Scan for the cell matching the given text and deliver its [X, Y] coordinate at center. 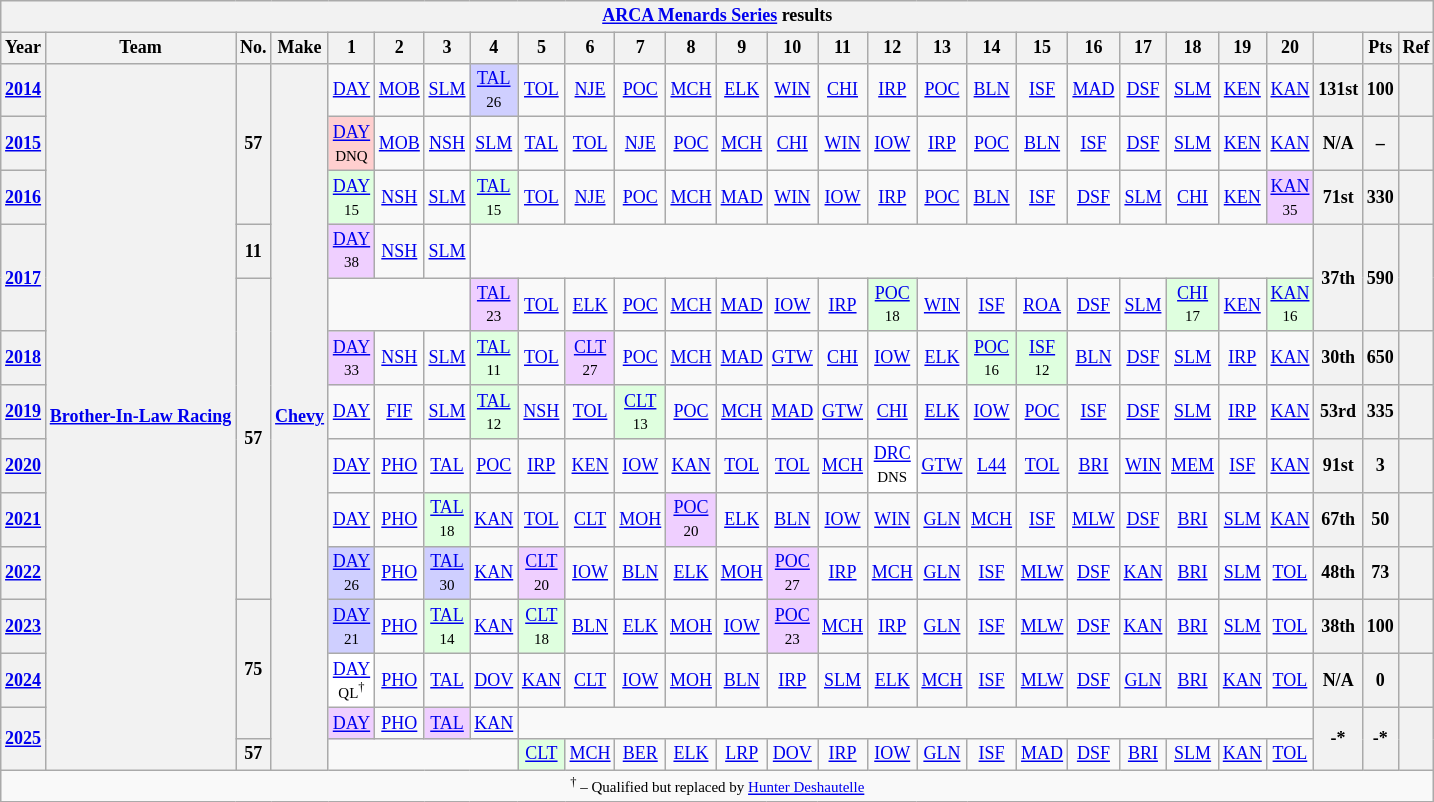
37th [1338, 278]
POC20 [692, 519]
POC27 [792, 573]
KAN35 [1290, 197]
1 [351, 48]
DAY15 [351, 197]
2021 [24, 519]
POC16 [992, 358]
POC18 [892, 305]
DAY21 [351, 627]
53rd [1338, 412]
330 [1380, 197]
DAY38 [351, 251]
73 [1380, 573]
DRCDNS [892, 466]
DAY33 [351, 358]
TAL11 [494, 358]
6 [590, 48]
16 [1094, 48]
Brother-In-Law Racing [140, 416]
18 [1193, 48]
2020 [24, 466]
38th [1338, 627]
TAL23 [494, 305]
7 [640, 48]
12 [892, 48]
335 [1380, 412]
2017 [24, 278]
590 [1380, 278]
2015 [24, 144]
17 [1143, 48]
† – Qualified but replaced by Hunter Deshautelle [718, 786]
FIF [399, 412]
650 [1380, 358]
TAL18 [447, 519]
2024 [24, 680]
DAY26 [351, 573]
2014 [24, 90]
L44 [992, 466]
Team [140, 48]
Make [300, 48]
Ref [1416, 48]
19 [1242, 48]
CLT27 [590, 358]
5 [542, 48]
15 [1042, 48]
2018 [24, 358]
0 [1380, 680]
14 [992, 48]
30th [1338, 358]
20 [1290, 48]
LRP [742, 754]
DAYDNQ [351, 144]
KAN16 [1290, 305]
MEM [1193, 466]
2019 [24, 412]
ROA [1042, 305]
TAL26 [494, 90]
2 [399, 48]
4 [494, 48]
CLT18 [542, 627]
ARCA Menards Series results [718, 16]
– [1380, 144]
71st [1338, 197]
48th [1338, 573]
10 [792, 48]
TAL30 [447, 573]
75 [254, 670]
ISF12 [1042, 358]
50 [1380, 519]
POC23 [792, 627]
2023 [24, 627]
CLT13 [640, 412]
CLT20 [542, 573]
2025 [24, 739]
CHI17 [1193, 305]
Chevy [300, 416]
BER [640, 754]
13 [942, 48]
131st [1338, 90]
TAL15 [494, 197]
TAL14 [447, 627]
67th [1338, 519]
No. [254, 48]
Pts [1380, 48]
2016 [24, 197]
2022 [24, 573]
DAYQL† [351, 680]
Year [24, 48]
9 [742, 48]
8 [692, 48]
TAL12 [494, 412]
91st [1338, 466]
